Detect which cell encompasses the target text, then output its [x, y] center coordinate. 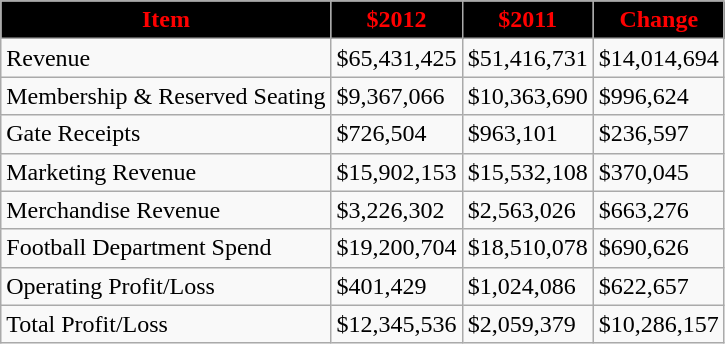
$401,429 [396, 286]
Item [166, 20]
Membership & Reserved Seating [166, 96]
$3,226,302 [396, 210]
Football Department Spend [166, 248]
$1,024,086 [528, 286]
Total Profit/Loss [166, 324]
$15,532,108 [528, 172]
$65,431,425 [396, 58]
Revenue [166, 58]
Marketing Revenue [166, 172]
$690,626 [658, 248]
$12,345,536 [396, 324]
$236,597 [658, 134]
Change [658, 20]
$2012 [396, 20]
$9,367,066 [396, 96]
$996,624 [658, 96]
Operating Profit/Loss [166, 286]
Merchandise Revenue [166, 210]
$18,510,078 [528, 248]
$51,416,731 [528, 58]
$2011 [528, 20]
$370,045 [658, 172]
$2,059,379 [528, 324]
$2,563,026 [528, 210]
$14,014,694 [658, 58]
$10,363,690 [528, 96]
$963,101 [528, 134]
$622,657 [658, 286]
$726,504 [396, 134]
$663,276 [658, 210]
Gate Receipts [166, 134]
$10,286,157 [658, 324]
$19,200,704 [396, 248]
$15,902,153 [396, 172]
